For the text-containing cell, return its midpoint in (x, y) coordinate format. 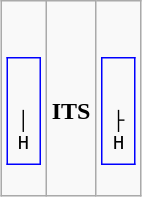
ITS (71, 98)
